For the text-containing cell, return its midpoint in (x, y) coordinate format. 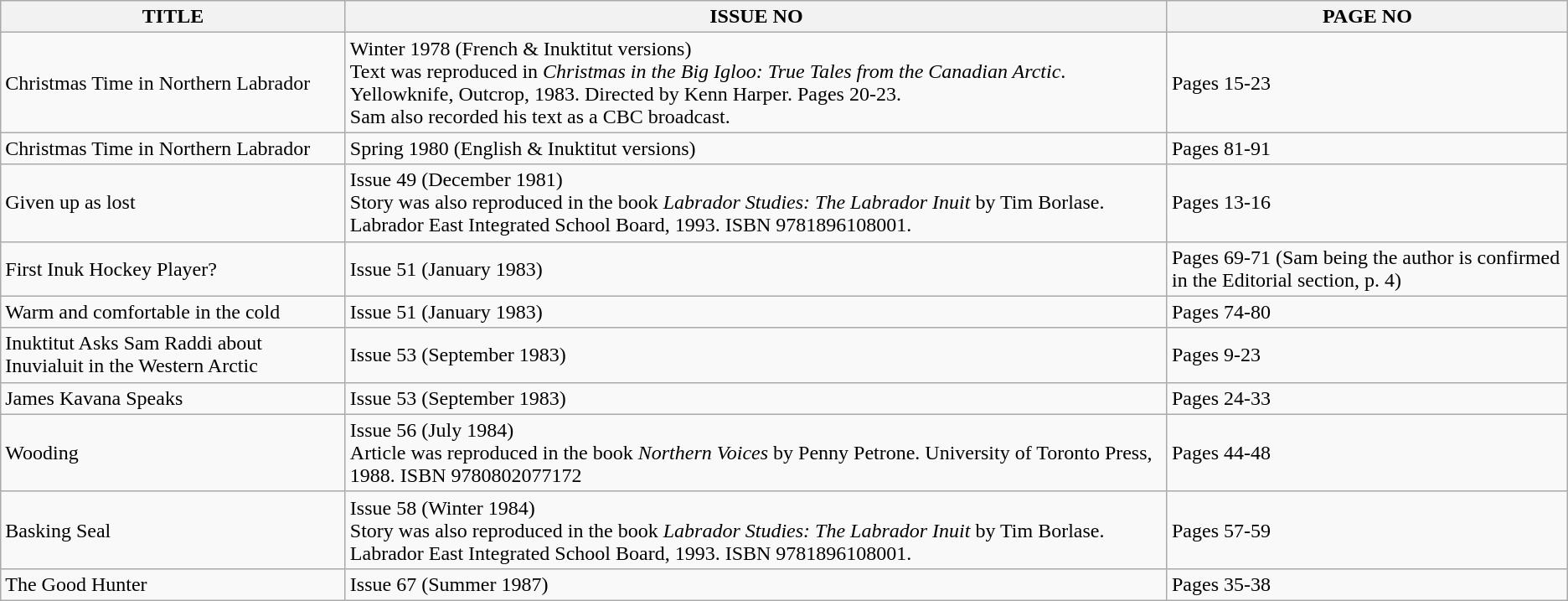
Spring 1980 (English & Inuktitut versions) (756, 148)
Basking Seal (173, 530)
Pages 35-38 (1367, 584)
First Inuk Hockey Player? (173, 268)
Pages 15-23 (1367, 82)
Pages 44-48 (1367, 453)
Inuktitut Asks Sam Raddi about Inuvialuit in the Western Arctic (173, 355)
ISSUE NO (756, 17)
Pages 81-91 (1367, 148)
The Good Hunter (173, 584)
Pages 69-71 (Sam being the author is confirmed in the Editorial section, p. 4) (1367, 268)
Issue 56 (July 1984)Article was reproduced in the book Northern Voices by Penny Petrone. University of Toronto Press, 1988. ISBN 9780802077172 (756, 453)
TITLE (173, 17)
Pages 57-59 (1367, 530)
Pages 13-16 (1367, 203)
James Kavana Speaks (173, 398)
PAGE NO (1367, 17)
Issue 67 (Summer 1987) (756, 584)
Pages 74-80 (1367, 312)
Pages 24-33 (1367, 398)
Warm and comfortable in the cold (173, 312)
Given up as lost (173, 203)
Pages 9-23 (1367, 355)
Wooding (173, 453)
